Return (X, Y) of the center of cell containing provided text 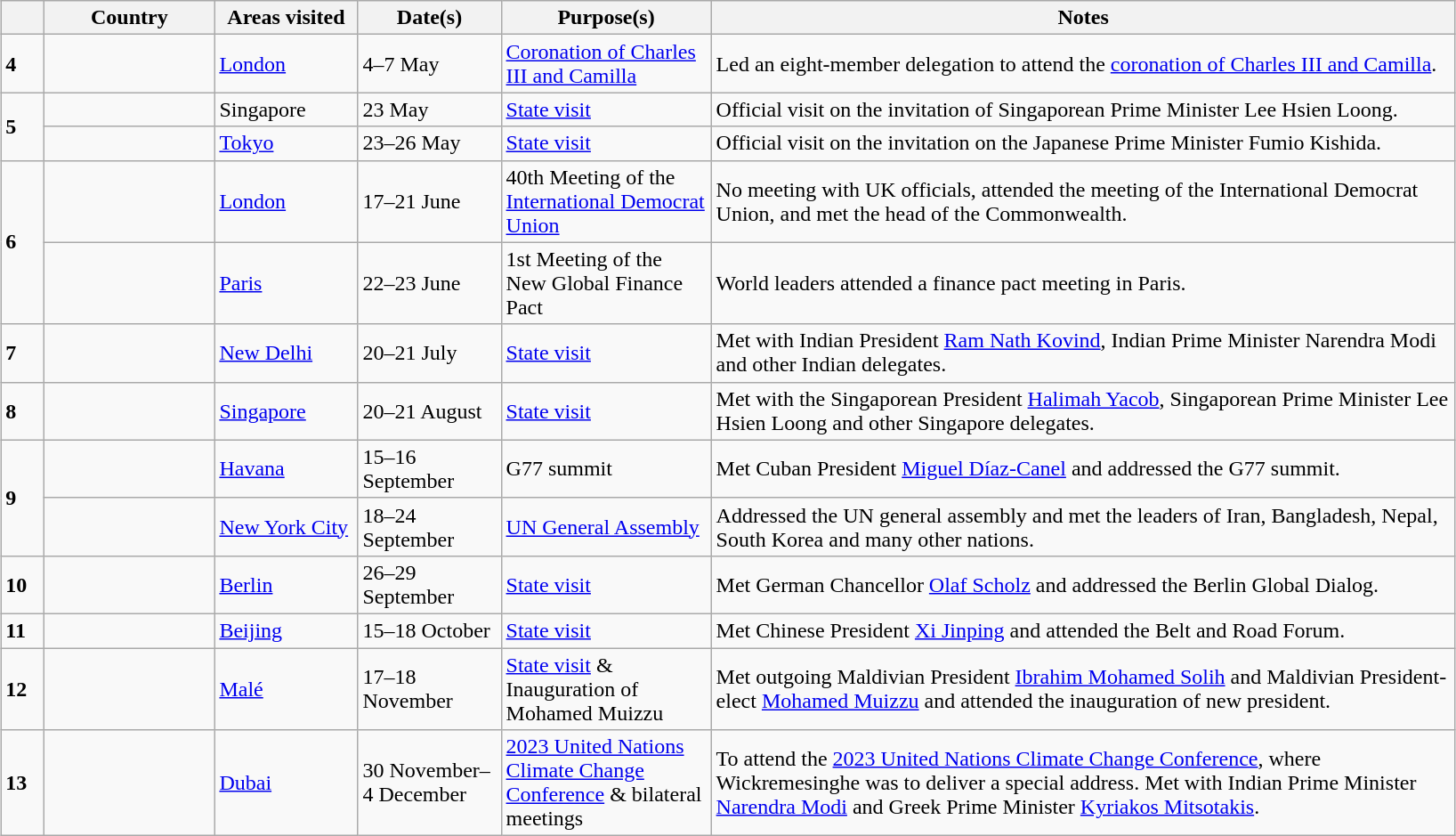
Beijing (287, 630)
Coronation of Charles III and Camilla (606, 64)
Official visit on the invitation of Singaporean Prime Minister Lee Hsien Loong. (1083, 110)
4–7 May (429, 64)
Areas visited (287, 18)
15–16 September (429, 468)
22–23 June (429, 283)
G77 summit (606, 468)
13 (23, 783)
26–29 September (429, 584)
Date(s) (429, 18)
5 (23, 126)
Met with the Singaporean President Halimah Yacob, Singaporean Prime Minister Lee Hsien Loong and other Singapore delegates. (1083, 411)
Official visit on the invitation on the Japanese Prime Minister Fumio Kishida. (1083, 143)
7 (23, 353)
State visit & Inauguration of Mohamed Muizzu (606, 689)
UN General Assembly (606, 527)
6 (23, 242)
Malé (287, 689)
Met German Chancellor Olaf Scholz and addressed the Berlin Global Dialog. (1083, 584)
New York City (287, 527)
18–24 September (429, 527)
15–18 October (429, 630)
Tokyo (287, 143)
Met Cuban President Miguel Díaz-Canel and addressed the G77 summit. (1083, 468)
Met outgoing Maldivian President Ibrahim Mohamed Solih and Maldivian President-elect Mohamed Muizzu and attended the inauguration of new president. (1083, 689)
9 (23, 498)
30 November–4 December (429, 783)
20–21 August (429, 411)
17–21 June (429, 201)
Dubai (287, 783)
40th Meeting of the International Democrat Union (606, 201)
23–26 May (429, 143)
1st Meeting of the New Global Finance Pact (606, 283)
Purpose(s) (606, 18)
23 May (429, 110)
10 (23, 584)
Met Chinese President Xi Jinping and attended the Belt and Road Forum. (1083, 630)
17–18 November (429, 689)
Paris (287, 283)
Havana (287, 468)
2023 United Nations Climate Change Conference & bilateral meetings (606, 783)
12 (23, 689)
Notes (1083, 18)
World leaders attended a finance pact meeting in Paris. (1083, 283)
Met with Indian President Ram Nath Kovind, Indian Prime Minister Narendra Modi and other Indian delegates. (1083, 353)
4 (23, 64)
11 (23, 630)
No meeting with UK officials, attended the meeting of the International Democrat Union, and met the head of the Commonwealth. (1083, 201)
New Delhi (287, 353)
20–21 July (429, 353)
Berlin (287, 584)
Country (130, 18)
8 (23, 411)
Addressed the UN general assembly and met the leaders of Iran, Bangladesh, Nepal, South Korea and many other nations. (1083, 527)
Led an eight-member delegation to attend the coronation of Charles III and Camilla. (1083, 64)
